From the cell containing the given text, extract its center point as [x, y] coordinate. 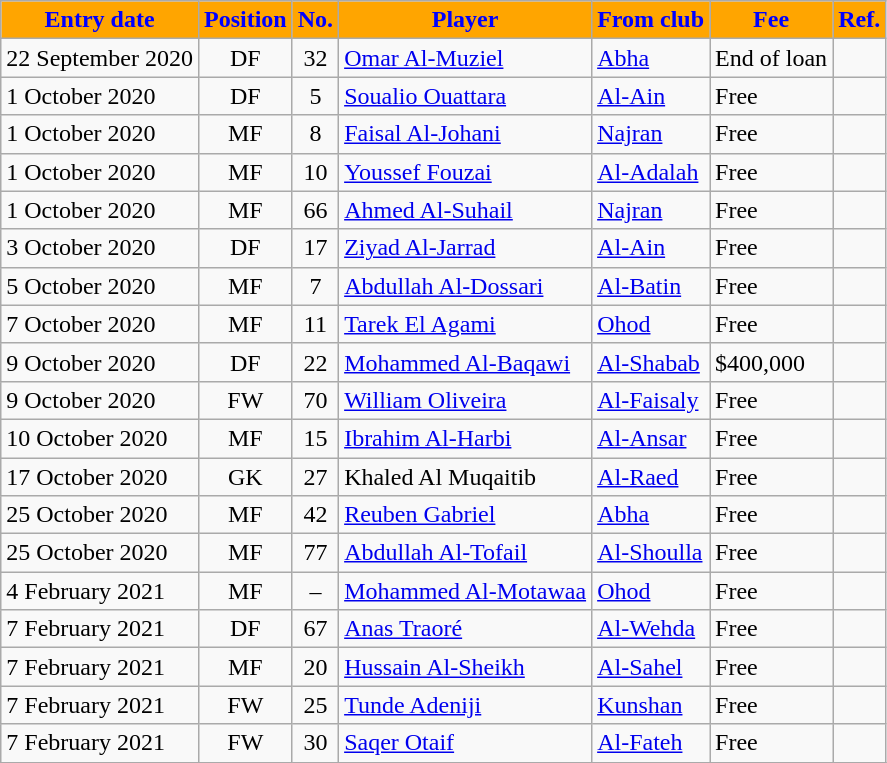
Ahmed Al-Suhail [466, 210]
10 [315, 172]
Al-Adalah [651, 172]
William Oliveira [466, 400]
Kunshan [651, 705]
Youssef Fouzai [466, 172]
27 [315, 477]
15 [315, 438]
Mohammed Al-Baqawi [466, 362]
8 [315, 134]
4 February 2021 [100, 591]
Al-Sahel [651, 667]
3 October 2020 [100, 248]
Ref. [860, 20]
Al-Shabab [651, 362]
Al-Shoulla [651, 553]
67 [315, 629]
10 October 2020 [100, 438]
Khaled Al Muqaitib [466, 477]
Al-Raed [651, 477]
$400,000 [772, 362]
Abdullah Al-Dossari [466, 286]
Ibrahim Al-Harbi [466, 438]
GK [245, 477]
Abdullah Al-Tofail [466, 553]
5 [315, 96]
Anas Traoré [466, 629]
Reuben Gabriel [466, 515]
Saqer Otaif [466, 743]
22 [315, 362]
42 [315, 515]
Fee [772, 20]
Position [245, 20]
Omar Al-Muziel [466, 58]
70 [315, 400]
Entry date [100, 20]
Hussain Al-Sheikh [466, 667]
Soualio Ouattara [466, 96]
Faisal Al-Johani [466, 134]
7 October 2020 [100, 324]
11 [315, 324]
22 September 2020 [100, 58]
Tunde Adeniji [466, 705]
Al-Fateh [651, 743]
Al-Batin [651, 286]
Player [466, 20]
17 October 2020 [100, 477]
20 [315, 667]
17 [315, 248]
25 [315, 705]
From club [651, 20]
5 October 2020 [100, 286]
77 [315, 553]
Mohammed Al-Motawaa [466, 591]
Tarek El Agami [466, 324]
Ziyad Al-Jarrad [466, 248]
7 [315, 286]
– [315, 591]
Al-Ansar [651, 438]
32 [315, 58]
No. [315, 20]
30 [315, 743]
66 [315, 210]
Al-Wehda [651, 629]
End of loan [772, 58]
Al-Faisaly [651, 400]
